Find where the given text appears and provide that cell's center as [x, y] coordinate. 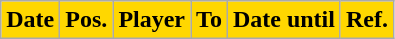
Player [152, 20]
Ref. [366, 20]
Date until [284, 20]
To [210, 20]
Pos. [86, 20]
Date [30, 20]
